Detect which cell encompasses the target text, then output its [x, y] center coordinate. 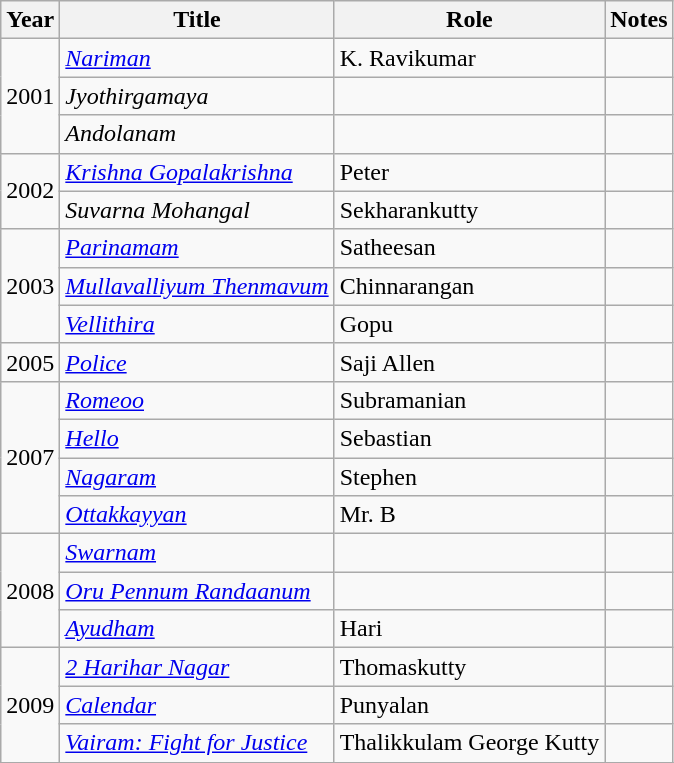
Hari [470, 629]
Thomaskutty [470, 667]
Parinamam [197, 248]
Peter [470, 172]
2008 [30, 591]
Punyalan [470, 705]
Romeoo [197, 400]
Police [197, 362]
2003 [30, 286]
2007 [30, 457]
Jyothirgamaya [197, 96]
Calendar [197, 705]
Suvarna Mohangal [197, 210]
2009 [30, 705]
Chinnarangan [470, 286]
Vellithira [197, 324]
K. Ravikumar [470, 58]
2 Harihar Nagar [197, 667]
Mr. B [470, 515]
Oru Pennum Randaanum [197, 591]
Year [30, 20]
Role [470, 20]
Mullavalliyum Thenmavum [197, 286]
Krishna Gopalakrishna [197, 172]
Vairam: Fight for Justice [197, 743]
Satheesan [470, 248]
Notes [639, 20]
2005 [30, 362]
Nagaram [197, 477]
Swarnam [197, 553]
Andolanam [197, 134]
2001 [30, 96]
2002 [30, 191]
Saji Allen [470, 362]
Subramanian [470, 400]
Hello [197, 438]
Ayudham [197, 629]
Sekharankutty [470, 210]
Thalikkulam George Kutty [470, 743]
Sebastian [470, 438]
Title [197, 20]
Ottakkayyan [197, 515]
Stephen [470, 477]
Nariman [197, 58]
Gopu [470, 324]
